Detect which cell encompasses the target text, then output its (X, Y) center coordinate. 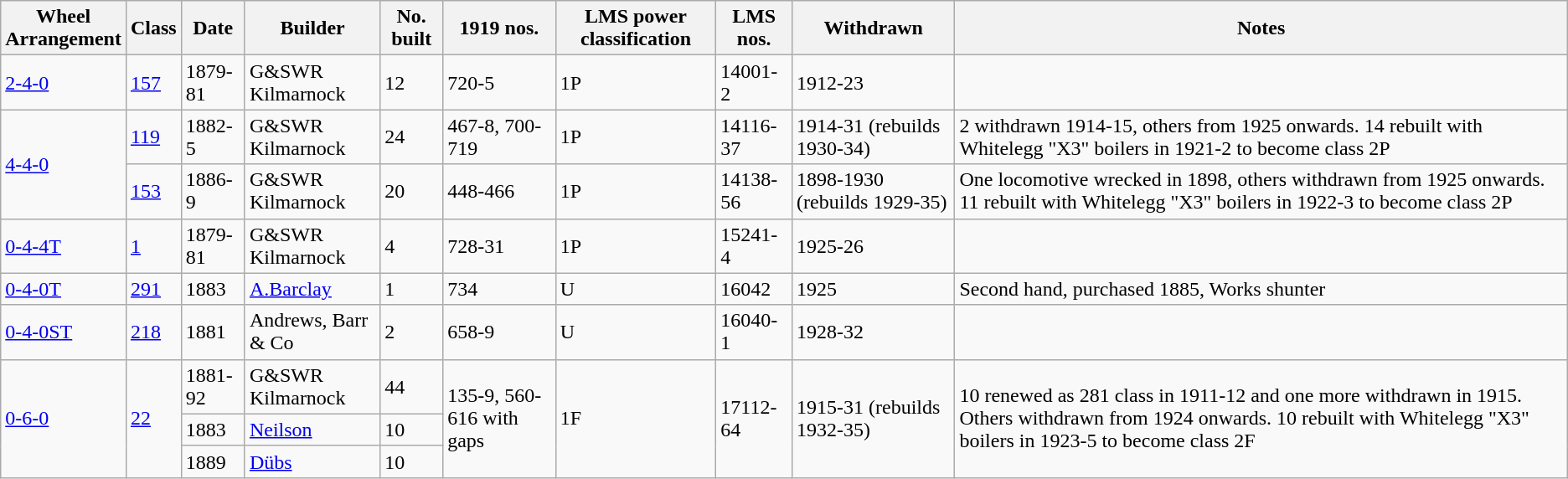
0-6-0 (64, 419)
4-4-0 (64, 164)
448-466 (499, 191)
Class (153, 28)
1925 (874, 289)
Builder (312, 28)
1898-1930 (rebuilds 1929-35) (874, 191)
16042 (754, 289)
734 (499, 289)
157 (153, 82)
291 (153, 289)
Andrews, Barr & Co (312, 332)
1881-92 (213, 387)
1914-31 (rebuilds 1930-34) (874, 137)
Notes (1261, 28)
0-4-0T (64, 289)
LMS nos. (754, 28)
728-31 (499, 246)
Second hand, purchased 1885, Works shunter (1261, 289)
1889 (213, 461)
218 (153, 332)
467-8, 700-719 (499, 137)
14001-2 (754, 82)
2 (412, 332)
0-4-4T (64, 246)
0-4-0ST (64, 332)
22 (153, 419)
2-4-0 (64, 82)
153 (153, 191)
44 (412, 387)
720-5 (499, 82)
1915-31 (rebuilds 1932-35) (874, 419)
24 (412, 137)
Date (213, 28)
16040-1 (754, 332)
1928-32 (874, 332)
15241-4 (754, 246)
1925-26 (874, 246)
1F (636, 419)
4 (412, 246)
1882-5 (213, 137)
14116-37 (754, 137)
LMS power classification (636, 28)
658-9 (499, 332)
WheelArrangement (64, 28)
1912-23 (874, 82)
Dübs (312, 461)
1881 (213, 332)
12 (412, 82)
No. built (412, 28)
1886-9 (213, 191)
1919 nos. (499, 28)
135-9, 560-616 with gaps (499, 419)
A.Barclay (312, 289)
2 withdrawn 1914-15, others from 1925 onwards. 14 rebuilt with Whitelegg "X3" boilers in 1921-2 to become class 2P (1261, 137)
Withdrawn (874, 28)
14138-56 (754, 191)
17112-64 (754, 419)
119 (153, 137)
20 (412, 191)
One locomotive wrecked in 1898, others withdrawn from 1925 onwards. 11 rebuilt with Whitelegg "X3" boilers in 1922-3 to become class 2P (1261, 191)
Neilson (312, 430)
